Capture the cell that displays the provided text and extract its (x, y) central coordinate. 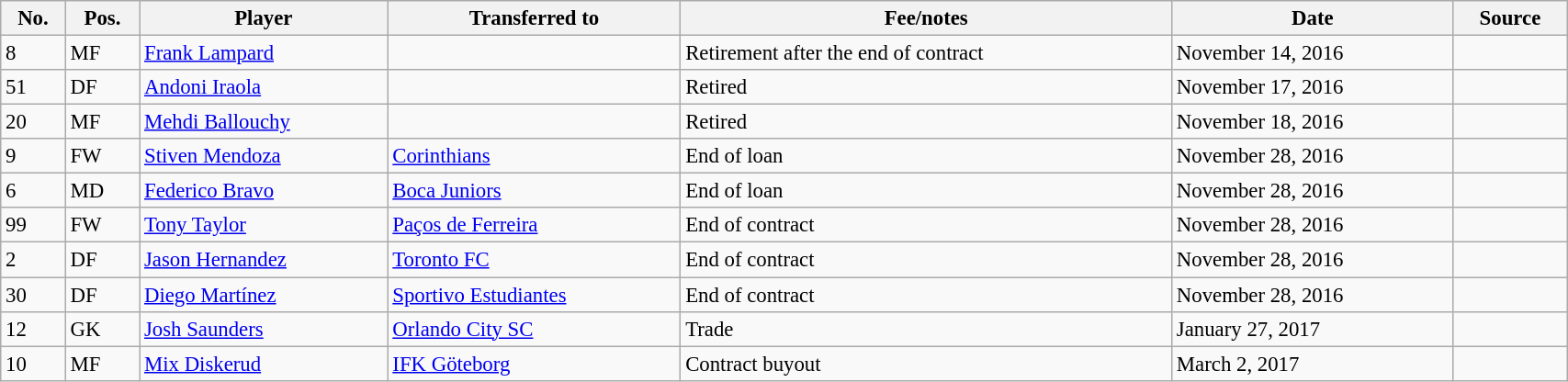
2 (33, 260)
Source (1510, 18)
Retirement after the end of contract (926, 53)
Corinthians (535, 156)
Tony Taylor (264, 225)
10 (33, 364)
Mix Diskerud (264, 364)
Transferred to (535, 18)
November 14, 2016 (1314, 53)
Diego Martínez (264, 295)
Orlando City SC (535, 329)
99 (33, 225)
MD (103, 191)
Toronto FC (535, 260)
Federico Bravo (264, 191)
November 17, 2016 (1314, 87)
Josh Saunders (264, 329)
IFK Göteborg (535, 364)
March 2, 2017 (1314, 364)
51 (33, 87)
Fee/notes (926, 18)
Pos. (103, 18)
8 (33, 53)
Date (1314, 18)
6 (33, 191)
30 (33, 295)
Boca Juniors (535, 191)
November 18, 2016 (1314, 122)
Mehdi Ballouchy (264, 122)
Contract buyout (926, 364)
9 (33, 156)
Stiven Mendoza (264, 156)
Frank Lampard (264, 53)
Paços de Ferreira (535, 225)
Trade (926, 329)
Andoni Iraola (264, 87)
Sportivo Estudiantes (535, 295)
GK (103, 329)
January 27, 2017 (1314, 329)
No. (33, 18)
20 (33, 122)
Jason Hernandez (264, 260)
12 (33, 329)
Player (264, 18)
